Find where the given text appears and provide that cell's center as [X, Y] coordinate. 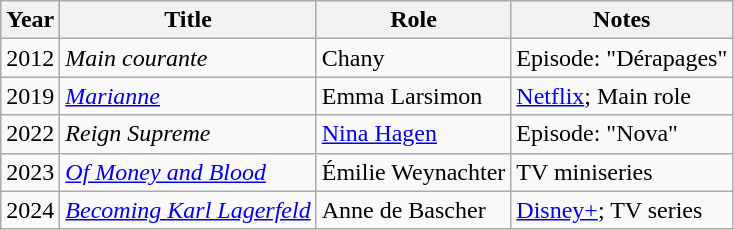
Anne de Bascher [414, 210]
Reign Supreme [188, 134]
Notes [622, 20]
Émilie Weynachter [414, 172]
2022 [30, 134]
Main courante [188, 58]
Emma Larsimon [414, 96]
2012 [30, 58]
Netflix; Main role [622, 96]
Title [188, 20]
2024 [30, 210]
Episode: "Dérapages" [622, 58]
2019 [30, 96]
2023 [30, 172]
Nina Hagen [414, 134]
Role [414, 20]
Year [30, 20]
Chany [414, 58]
Of Money and Blood [188, 172]
TV miniseries [622, 172]
Episode: "Nova" [622, 134]
Becoming Karl Lagerfeld [188, 210]
Marianne [188, 96]
Disney+; TV series [622, 210]
